Scan for the cell matching the given text and deliver its (X, Y) coordinate at center. 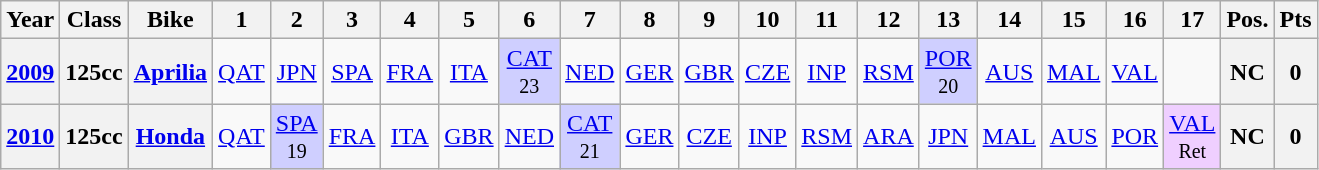
6 (529, 20)
POR (1135, 136)
4 (410, 20)
Year (30, 20)
SPA19 (296, 136)
5 (469, 20)
ARA (889, 136)
2010 (30, 136)
1 (242, 20)
17 (1192, 20)
Honda (170, 136)
11 (827, 20)
Bike (170, 20)
Pos. (1248, 20)
3 (352, 20)
2009 (30, 72)
Aprilia (170, 72)
14 (1009, 20)
CAT23 (529, 72)
Pts (1296, 20)
16 (1135, 20)
CAT21 (590, 136)
VAL (1135, 72)
13 (948, 20)
SPA (352, 72)
VALRet (1192, 136)
12 (889, 20)
10 (767, 20)
15 (1073, 20)
Class (94, 20)
9 (709, 20)
7 (590, 20)
POR20 (948, 72)
2 (296, 20)
8 (650, 20)
